Output the (x, y) coordinate of the center of the cell containing the given text.  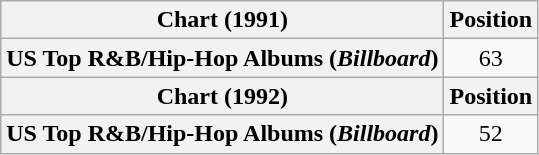
Chart (1991) (222, 20)
63 (491, 58)
52 (491, 134)
Chart (1992) (222, 96)
